Pinpoint the cell where the given text exists, returning its (X, Y) midpoint coordinate. 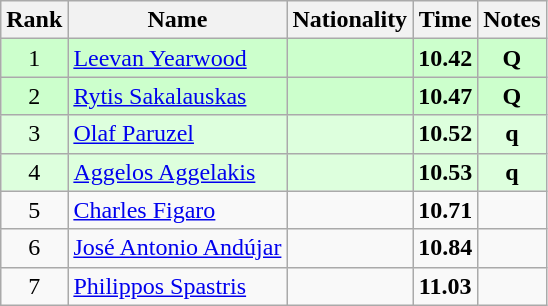
11.03 (446, 286)
Olaf Paruzel (178, 134)
Notes (512, 20)
10.71 (446, 210)
6 (34, 248)
10.53 (446, 172)
Time (446, 20)
Aggelos Aggelakis (178, 172)
7 (34, 286)
2 (34, 96)
4 (34, 172)
Philippos Spastris (178, 286)
Rank (34, 20)
3 (34, 134)
Charles Figaro (178, 210)
10.84 (446, 248)
Leevan Yearwood (178, 58)
10.47 (446, 96)
Nationality (350, 20)
José Antonio Andújar (178, 248)
Rytis Sakalauskas (178, 96)
1 (34, 58)
10.52 (446, 134)
5 (34, 210)
Name (178, 20)
10.42 (446, 58)
